Return [x, y] of the center of cell containing provided text 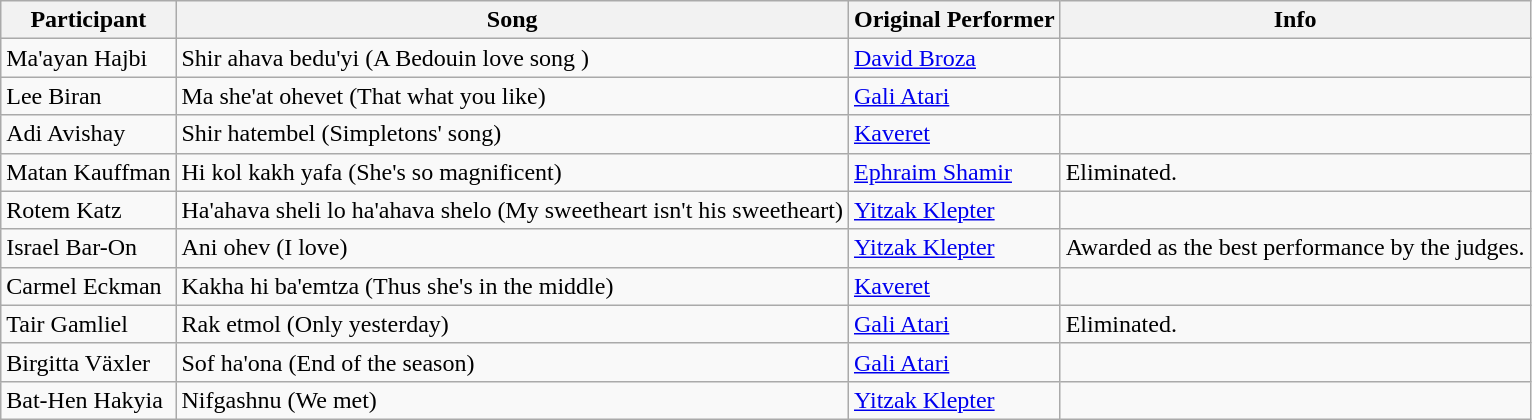
Rotem Katz [88, 210]
Song [512, 20]
Nifgashnu (We met) [512, 400]
Tair Gamliel [88, 324]
Shir ahava bedu'yi (A Bedouin love song ) [512, 58]
Info [1295, 20]
Hi kol kakh yafa (She's so magnificent) [512, 172]
Kakha hi ba'emtza (Thus she's in the middle) [512, 286]
Sof ha'ona (End of the season) [512, 362]
Birgitta Växler [88, 362]
Adi Avishay [88, 134]
Ma'ayan Hajbi [88, 58]
David Broza [954, 58]
Original Performer [954, 20]
Ani ohev (I love) [512, 248]
Shir hatembel (Simpletons' song) [512, 134]
Lee Biran [88, 96]
Ephraim Shamir [954, 172]
Ma she'at ohevet (That what you like) [512, 96]
Israel Bar-On [88, 248]
Bat-Hen Hakyia [88, 400]
Carmel Eckman [88, 286]
Matan Kauffman [88, 172]
Rak etmol (Only yesterday) [512, 324]
Participant [88, 20]
Ha'ahava sheli lo ha'ahava shelo (My sweetheart isn't his sweetheart) [512, 210]
Awarded as the best performance by the judges. [1295, 248]
